Find where the given text appears and provide that cell's center as [X, Y] coordinate. 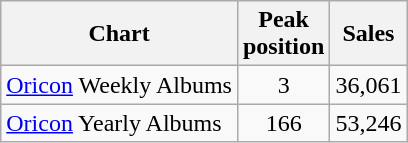
53,246 [368, 123]
166 [283, 123]
36,061 [368, 85]
3 [283, 85]
Peakposition [283, 34]
Oricon Yearly Albums [120, 123]
Chart [120, 34]
Oricon Weekly Albums [120, 85]
Sales [368, 34]
